Capture the cell that displays the provided text and extract its [x, y] central coordinate. 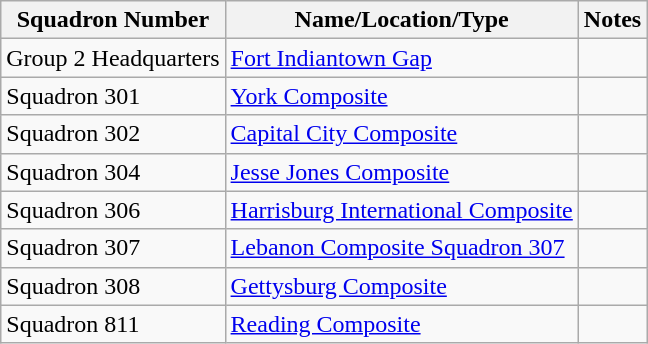
Squadron 301 [113, 96]
York Composite [402, 96]
Name/Location/Type [402, 20]
Capital City Composite [402, 134]
Squadron Number [113, 20]
Squadron 302 [113, 134]
Reading Composite [402, 324]
Squadron 811 [113, 324]
Gettysburg Composite [402, 286]
Group 2 Headquarters [113, 58]
Squadron 306 [113, 210]
Lebanon Composite Squadron 307 [402, 248]
Squadron 304 [113, 172]
Squadron 307 [113, 248]
Notes [612, 20]
Fort Indiantown Gap [402, 58]
Squadron 308 [113, 286]
Jesse Jones Composite [402, 172]
Harrisburg International Composite [402, 210]
